Identify which cell holds the provided text, then report its [X, Y] central coordinate. 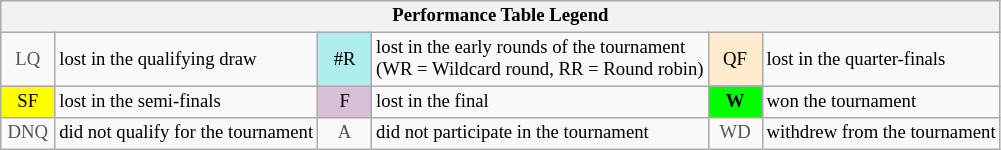
did not qualify for the tournament [186, 134]
A [345, 134]
withdrew from the tournament [881, 134]
lost in the semi-finals [186, 102]
lost in the qualifying draw [186, 60]
lost in the quarter-finals [881, 60]
LQ [28, 60]
lost in the final [540, 102]
did not participate in the tournament [540, 134]
W [735, 102]
DNQ [28, 134]
QF [735, 60]
won the tournament [881, 102]
#R [345, 60]
Performance Table Legend [500, 16]
F [345, 102]
WD [735, 134]
lost in the early rounds of the tournament(WR = Wildcard round, RR = Round robin) [540, 60]
SF [28, 102]
